Provide the [x, y] coordinate of the cell's center where the given text is located.  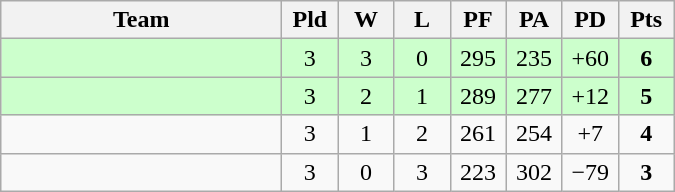
295 [478, 58]
Pld [310, 20]
−79 [590, 172]
261 [478, 134]
5 [646, 96]
PD [590, 20]
PF [478, 20]
+7 [590, 134]
254 [534, 134]
+60 [590, 58]
+12 [590, 96]
W [366, 20]
4 [646, 134]
289 [478, 96]
277 [534, 96]
L [422, 20]
PA [534, 20]
Pts [646, 20]
302 [534, 172]
235 [534, 58]
6 [646, 58]
Team [142, 20]
223 [478, 172]
